Output the [X, Y] coordinate of the center of the cell containing the given text.  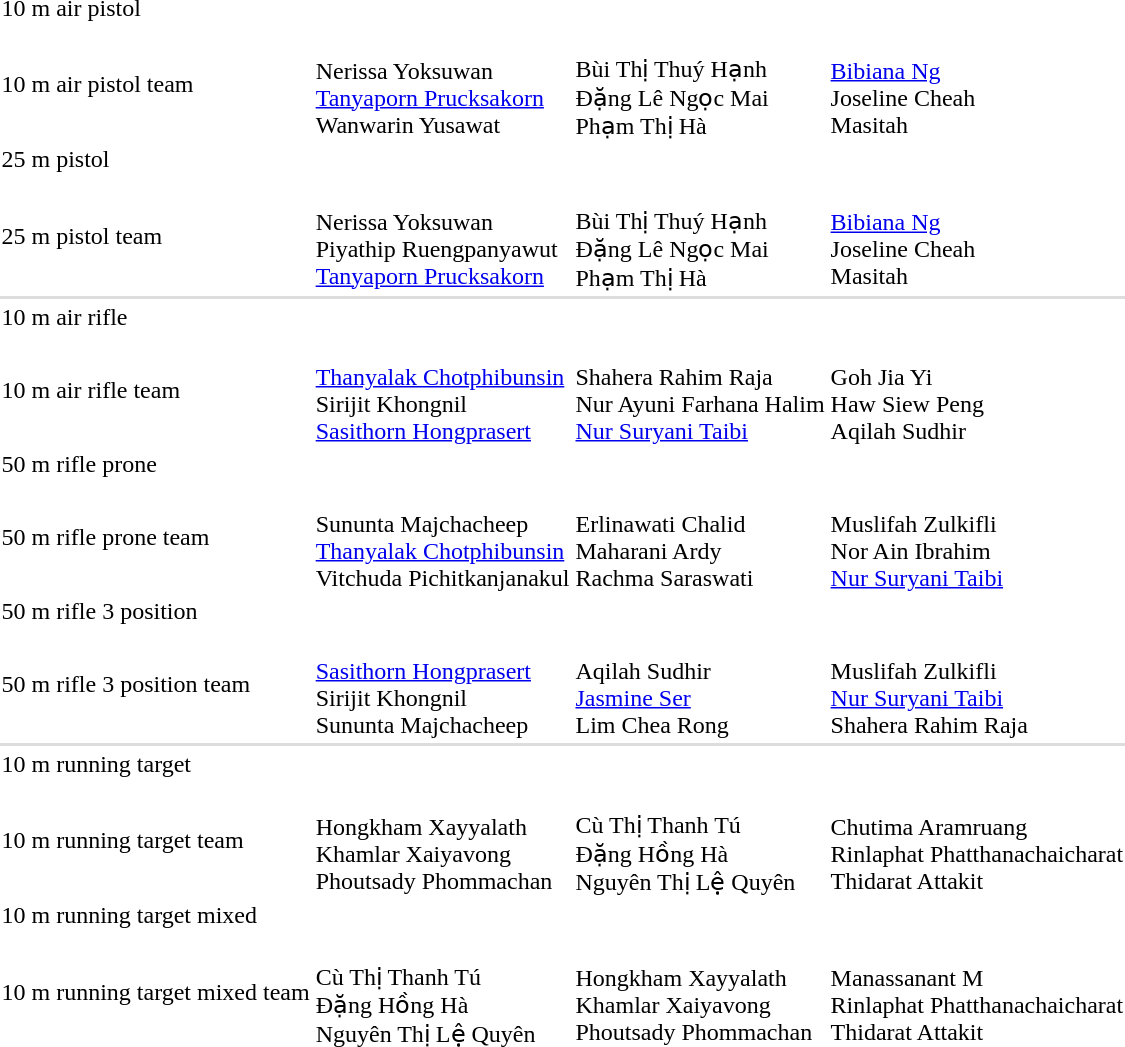
Sasithorn HongprasertSirijit KhongnilSununta Majchacheep [442, 684]
Cù Thị Thanh TúĐặng Hồng HàNguyên Thị Lệ Quyên [700, 840]
Muslifah ZulkifliNur Suryani TaibiShahera Rahim Raja [977, 684]
Aqilah SudhirJasmine SerLim Chea Rong [700, 684]
50 m rifle 3 position [156, 611]
10 m running target mixed [156, 915]
Shahera Rahim RajaNur Ayuni Farhana HalimNur Suryani Taibi [700, 390]
50 m rifle 3 position team [156, 684]
25 m pistol team [156, 236]
Nerissa YoksuwanPiyathip RuengpanyawutTanyaporn Prucksakorn [442, 236]
Chutima AramruangRinlaphat PhatthanachaicharatThidarat Attakit [977, 840]
Erlinawati ChalidMaharani ArdyRachma Saraswati [700, 538]
Hongkham XayyalathKhamlar XaiyavongPhoutsady Phommachan [442, 840]
10 m air rifle [156, 317]
10 m air pistol team [156, 84]
10 m running target [156, 764]
Muslifah ZulkifliNor Ain IbrahimNur Suryani Taibi [977, 538]
25 m pistol [156, 159]
10 m air rifle team [156, 390]
Nerissa YoksuwanTanyaporn PrucksakornWanwarin Yusawat [442, 84]
50 m rifle prone [156, 464]
Thanyalak ChotphibunsinSirijit KhongnilSasithorn Hongprasert [442, 390]
50 m rifle prone team [156, 538]
10 m running target team [156, 840]
Goh Jia YiHaw Siew PengAqilah Sudhir [977, 390]
Sununta MajchacheepThanyalak ChotphibunsinVitchuda Pichitkanjanakul [442, 538]
